Pinpoint the cell where the given text exists, returning its [x, y] midpoint coordinate. 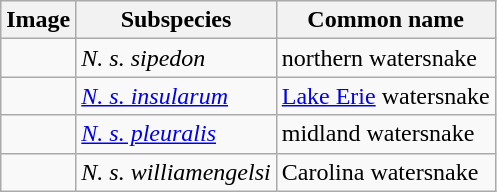
Carolina watersnake [386, 172]
N. s. pleuralis [176, 134]
Subspecies [176, 20]
midland watersnake [386, 134]
N. s. sipedon [176, 58]
northern watersnake [386, 58]
Image [38, 20]
Common name [386, 20]
Lake Erie watersnake [386, 96]
N. s. insularum [176, 96]
N. s. williamengelsi [176, 172]
